Determine the [x, y] coordinate at the center of the cell enclosing the given text.  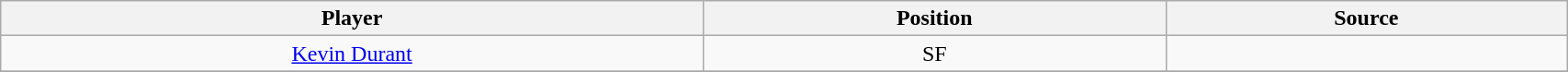
Player [353, 18]
SF [934, 54]
Source [1367, 18]
Position [934, 18]
Kevin Durant [353, 54]
